Extract the [X, Y] coordinate from the center of the cell holding the provided text.  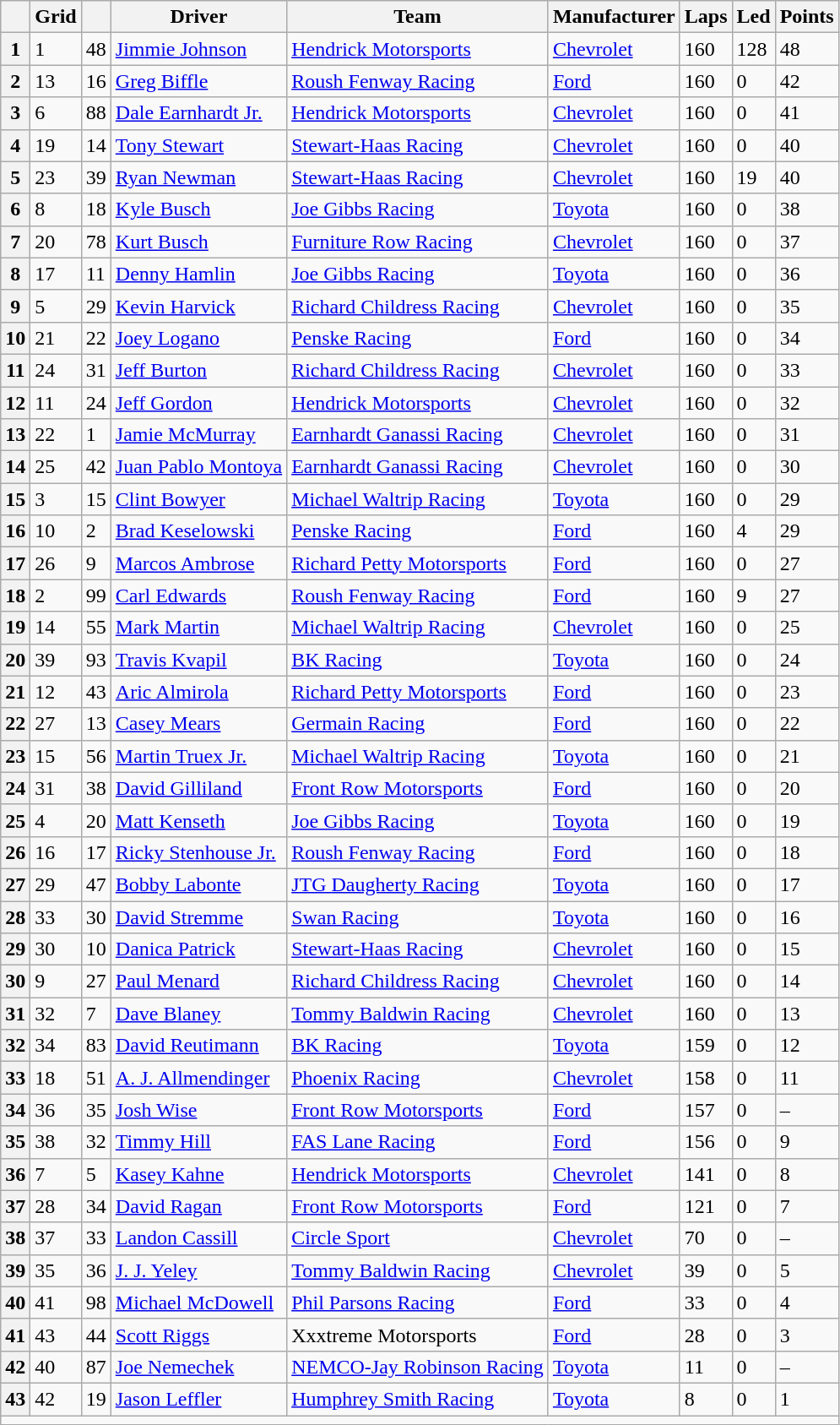
Martin Truex Jr. [198, 756]
Circle Sport [418, 1238]
Team [418, 17]
121 [706, 1206]
156 [706, 1142]
Germain Racing [418, 724]
Jeff Burton [198, 370]
Manufacturer [614, 17]
Bobby Labonte [198, 884]
Michael McDowell [198, 1303]
Kyle Busch [198, 209]
Kurt Busch [198, 242]
Phoenix Racing [418, 1078]
NEMCO-Jay Robinson Racing [418, 1367]
Dave Blaney [198, 1014]
Scott Riggs [198, 1335]
Jason Leffler [198, 1399]
Paul Menard [198, 982]
Danica Patrick [198, 949]
141 [706, 1174]
David Stremme [198, 916]
Ricky Stenhouse Jr. [198, 852]
Marcos Ambrose [198, 563]
Brad Keselowski [198, 531]
Ryan Newman [198, 177]
78 [96, 242]
Jeff Gordon [198, 403]
Landon Cassill [198, 1238]
Denny Hamlin [198, 274]
FAS Lane Racing [418, 1142]
JTG Daugherty Racing [418, 884]
44 [96, 1335]
Tony Stewart [198, 145]
157 [706, 1110]
Timmy Hill [198, 1142]
98 [96, 1303]
Joe Nemechek [198, 1367]
A. J. Allmendinger [198, 1078]
Juan Pablo Montoya [198, 467]
David Ragan [198, 1206]
Aric Almirola [198, 692]
55 [96, 628]
51 [96, 1078]
Swan Racing [418, 916]
Furniture Row Racing [418, 242]
47 [96, 884]
88 [96, 113]
Josh Wise [198, 1110]
Greg Biffle [198, 81]
83 [96, 1046]
Led [753, 17]
87 [96, 1367]
Carl Edwards [198, 596]
Points [807, 17]
Xxxtreme Motorsports [418, 1335]
David Gilliland [198, 788]
Phil Parsons Racing [418, 1303]
128 [753, 49]
Humphrey Smith Racing [418, 1399]
93 [96, 660]
Grid [56, 17]
Jamie McMurray [198, 435]
Kasey Kahne [198, 1174]
Matt Kenseth [198, 820]
Dale Earnhardt Jr. [198, 113]
Kevin Harvick [198, 306]
99 [96, 596]
Jimmie Johnson [198, 49]
Laps [706, 17]
56 [96, 756]
Joey Logano [198, 338]
David Reutimann [198, 1046]
70 [706, 1238]
Mark Martin [198, 628]
Travis Kvapil [198, 660]
J. J. Yeley [198, 1270]
159 [706, 1046]
Clint Bowyer [198, 499]
Casey Mears [198, 724]
158 [706, 1078]
Driver [198, 17]
